Capture the cell that displays the provided text and extract its (X, Y) central coordinate. 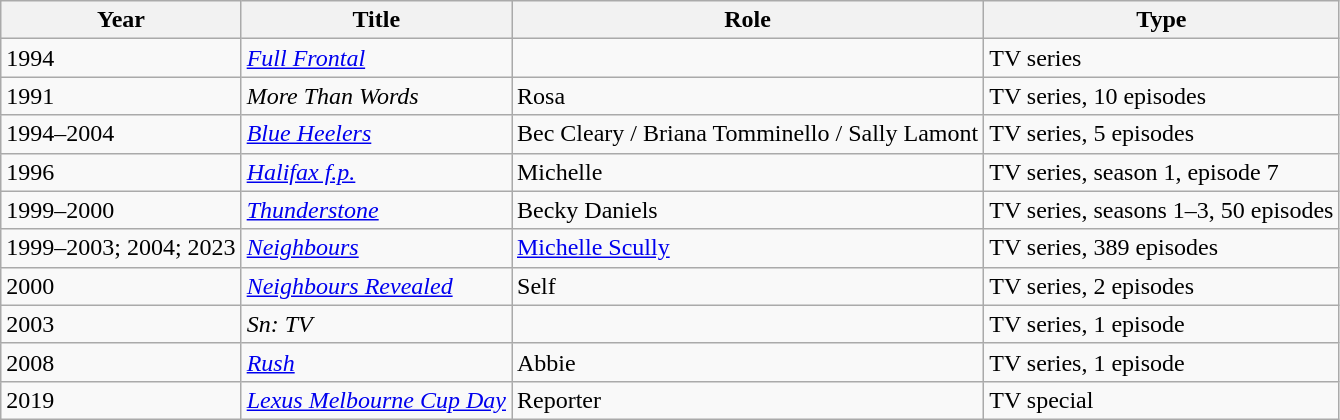
2008 (121, 362)
Michelle Scully (748, 248)
Rosa (748, 96)
TV series, 2 episodes (1162, 286)
TV series, 5 episodes (1162, 134)
TV series, seasons 1–3, 50 episodes (1162, 210)
Role (748, 20)
2003 (121, 324)
2019 (121, 400)
Title (376, 20)
TV series, 10 episodes (1162, 96)
Blue Heelers (376, 134)
TV series (1162, 58)
Bec Cleary / Briana Tomminello / Sally Lamont (748, 134)
Becky Daniels (748, 210)
Abbie (748, 362)
Sn: TV (376, 324)
Full Frontal (376, 58)
Michelle (748, 172)
Neighbours (376, 248)
TV series, 389 episodes (1162, 248)
Neighbours Revealed (376, 286)
Rush (376, 362)
1994–2004 (121, 134)
Self (748, 286)
Reporter (748, 400)
1991 (121, 96)
Thunderstone (376, 210)
Type (1162, 20)
Lexus Melbourne Cup Day (376, 400)
2000 (121, 286)
1994 (121, 58)
1999–2000 (121, 210)
1999–2003; 2004; 2023 (121, 248)
TV special (1162, 400)
1996 (121, 172)
Year (121, 20)
TV series, season 1, episode 7 (1162, 172)
Halifax f.p. (376, 172)
More Than Words (376, 96)
